Locate the cell with the specified text and output its (x, y) center coordinate. 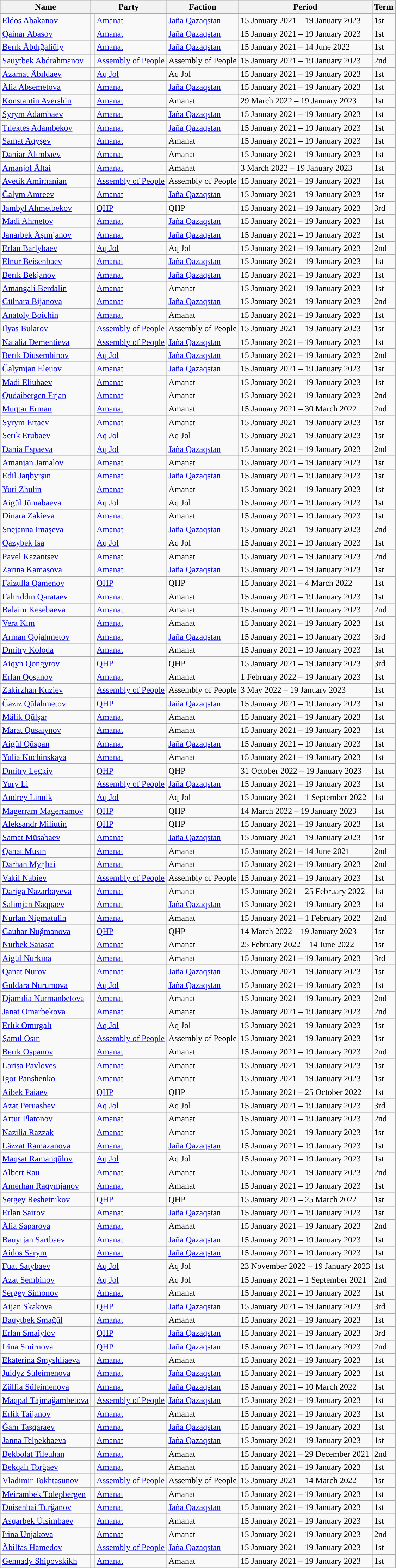
Erlık Omırgalı (46, 1025)
Sälimjan Naqpaev (46, 905)
Erlan Qoşanov (46, 677)
Äbilfas Hamedov (46, 1548)
Faizulla Qamenov (46, 583)
Darhan Myŋbai (46, 864)
Balaim Kesebaeva (46, 610)
Gauhar Nuğmanova (46, 931)
15 January 2021 – 1 September 2021 (305, 1280)
Qūdaibergen Erjan (46, 396)
Samat Mūsabaev (46, 838)
Berık Ospanov (46, 1052)
Ilyas Bularov (46, 328)
Mädi Ahmetov (46, 221)
Dariga Nazarbayeva (46, 891)
Party (128, 7)
Gennady Shipovskikh (46, 1561)
15 January 2021 – 25 March 2022 (305, 1199)
Düisenbai Tūrğanov (46, 1507)
29 March 2022 – 19 January 2023 (305, 101)
Albert Rau (46, 1172)
Natalia Dementieva (46, 342)
Aijan Skakova (46, 1306)
Ğanı Taşqaraev (46, 1427)
Erlik Taijanov (46, 1413)
Amanjol Ältai (46, 168)
15 January 2021 – 1 February 2022 (305, 918)
Sergey Simonov (46, 1293)
Amangali Berdalin (46, 288)
Berık Bekjanov (46, 275)
Erlan Smaiylov (46, 1333)
Magerram Magerramov (46, 811)
15 January 2021 – 30 March 2022 (305, 409)
Samat Aqyşev (46, 141)
Konstantin Avershin (46, 101)
Janat Omarbekova (46, 1012)
23 November 2022 – 19 January 2023 (305, 1266)
Dinara Zakieva (46, 516)
Şamıl Osın (46, 1039)
Larisa Pavloves (46, 1065)
Tılektes Adambekov (46, 127)
15 January 2021 – 14 March 2022 (305, 1481)
Vakil Nabiev (46, 878)
Bekqalı Torğaev (46, 1467)
Serık Erubaev (46, 436)
Berık Äbdığaliūly (46, 47)
Ğalymjan Eleuov (46, 369)
Elnur Beisenbaev (46, 262)
15 January 2021 – 1 September 2022 (305, 797)
Faction (203, 7)
15 January 2021 – 25 February 2022 (305, 891)
Erlan Sairov (46, 1213)
Jambyl Ahmetbekov (46, 208)
Sergey Reshetnikov (46, 1199)
Aigül Nurkına (46, 958)
Irina Smirnova (46, 1347)
Jūldyz Süleimenova (46, 1373)
Nurbek Saiasat (46, 945)
Andrey Linnik (46, 797)
Baqytbek Smağūl (46, 1320)
Sauytbek Abdrahmanov (46, 61)
Azamat Äbıldaev (46, 74)
Aleksandr Miliutin (46, 824)
Älia Absemetova (46, 87)
Erlan Barlybaev (46, 248)
Azat Sembinov (46, 1280)
Bauyrjan Sartbaev (46, 1239)
Janarbek Äşımjanov (46, 235)
Irina Unjakova (46, 1534)
Avetik Amirhanian (46, 181)
Dmitry Koloda (46, 650)
Name (46, 7)
Djamılia Nūrmanbetova (46, 998)
Qainar Abasov (46, 34)
Syrym Ertaev (46, 422)
3 May 2022 – 19 January 2023 (305, 690)
Nazilia Razzak (46, 1132)
Vera Kım (46, 623)
Nurlan Nigmatulin (46, 918)
Güldara Nurumova (46, 985)
Arman Qojahmetov (46, 637)
25 February 2022 – 14 June 2022 (305, 945)
Pavel Kazantsev (46, 556)
3 March 2022 – 19 January 2023 (305, 168)
Läzzat Ramazanova (46, 1146)
Mälik Qūlşar (46, 717)
Edil Jaŋbyrşın (46, 476)
Ğazız Qūlahmetov (46, 704)
15 January 2021 – 29 December 2021 (305, 1454)
Qazybek Isa (46, 543)
Aidos Sarym (46, 1253)
Syrym Adambaev (46, 114)
Vladimir Tokhtasunov (46, 1481)
Yury Li (46, 784)
Qanat Nurov (46, 971)
Eldos Abakanov (46, 20)
Marat Qūsaıynov (46, 730)
Älia Saparova (46, 1226)
Igor Panshenko (46, 1079)
Zülfia Süleimenova (46, 1387)
15 January 2021 – 25 October 2022 (305, 1092)
Asqarbek Üısimbaev (46, 1521)
Ekaterina Smyshliaeva (46, 1360)
Bekbolat Tileuhan (46, 1454)
Yuri Zhulin (46, 489)
Maqsat Ramanqūlov (46, 1159)
Aibek Paiaev (46, 1092)
Period (305, 7)
Muqtar Erman (46, 409)
Berık Diusembinov (46, 355)
Fahrıddın Qarataev (46, 597)
Ğalym Amreev (46, 195)
Azat Peruashev (46, 1106)
Anatoly Boichin (46, 315)
31 October 2022 – 19 January 2023 (305, 770)
Aigül Jūmabaeva (46, 503)
Aiqyn Qongyrov (46, 663)
15 January 2021 – 14 June 2021 (305, 851)
15 January 2021 – 10 March 2022 (305, 1387)
Zarına Kamasova (46, 569)
Daniar Älımbaev (46, 154)
Aigül Qūspan (46, 744)
Term (384, 7)
Janna Telpekbaeva (46, 1440)
Meirambek Tölepbergen (46, 1494)
Maqpal Täjmağambetova (46, 1400)
15 January 2021 – 14 June 2022 (305, 47)
Amanjan Jamalov (46, 462)
Snejanna Imaşeva (46, 529)
15 January 2021 – 4 March 2022 (305, 583)
Dania Espaeva (46, 449)
Mädi Eliubaev (46, 382)
Amerhan Raqymjanov (46, 1186)
Gülnara Bijanova (46, 302)
Zakirzhan Kuziev (46, 690)
Yulia Kuchinskaya (46, 757)
Dmitry Legkiy (46, 770)
1 February 2022 – 19 January 2023 (305, 677)
Artur Platonov (46, 1119)
Qanat Musın (46, 851)
Fuat Satybaev (46, 1266)
